Return the (X, Y) coordinate for the center point of the cell that contains the specified text.  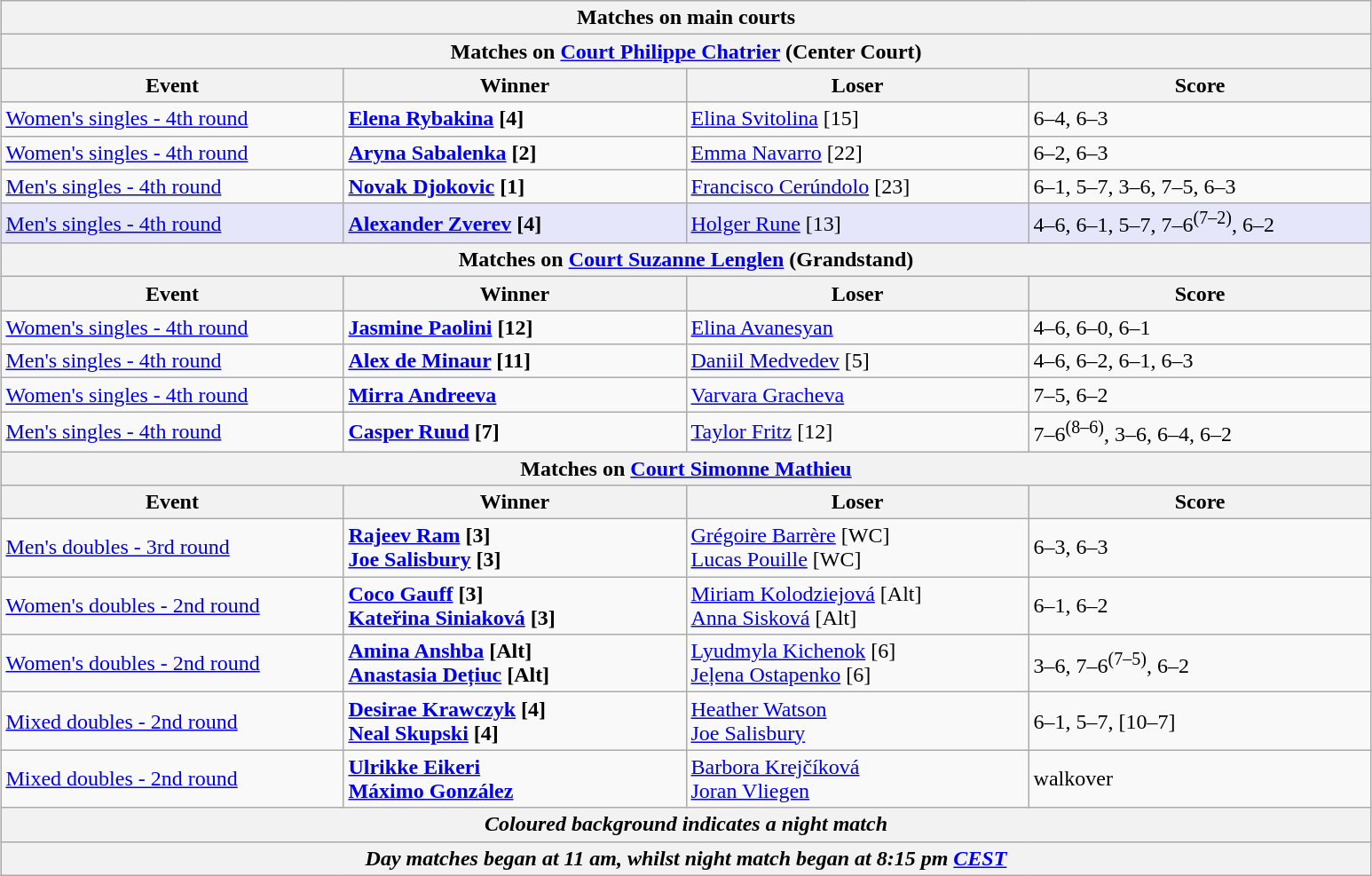
Jasmine Paolini [12] (515, 328)
Elina Svitolina [15] (857, 119)
Aryna Sabalenka [2] (515, 153)
Day matches began at 11 am, whilst night match began at 8:15 pm CEST (686, 858)
Matches on main courts (686, 18)
Barbora Krejčíková Joran Vliegen (857, 779)
Taylor Fritz [12] (857, 431)
Miriam Kolodziejová [Alt] Anna Sisková [Alt] (857, 605)
Elena Rybakina [4] (515, 119)
Amina Anshba [Alt] Anastasia Dețiuc [Alt] (515, 664)
6–4, 6–3 (1200, 119)
Holger Rune [13] (857, 224)
6–2, 6–3 (1200, 153)
Casper Ruud [7] (515, 431)
Matches on Court Suzanne Lenglen (Grandstand) (686, 260)
4–6, 6–1, 5–7, 7–6(7–2), 6–2 (1200, 224)
Emma Navarro [22] (857, 153)
4–6, 6–2, 6–1, 6–3 (1200, 361)
Heather Watson Joe Salisbury (857, 721)
6–3, 6–3 (1200, 548)
Mirra Andreeva (515, 395)
Grégoire Barrère [WC] Lucas Pouille [WC] (857, 548)
Elina Avanesyan (857, 328)
7–5, 6–2 (1200, 395)
Coloured background indicates a night match (686, 825)
Rajeev Ram [3] Joe Salisbury [3] (515, 548)
walkover (1200, 779)
Daniil Medvedev [5] (857, 361)
Alex de Minaur [11] (515, 361)
3–6, 7–6(7–5), 6–2 (1200, 664)
7–6(8–6), 3–6, 6–4, 6–2 (1200, 431)
6–1, 5–7, [10–7] (1200, 721)
Varvara Gracheva (857, 395)
Novak Djokovic [1] (515, 186)
Lyudmyla Kichenok [6] Jeļena Ostapenko [6] (857, 664)
Alexander Zverev [4] (515, 224)
Men's doubles - 3rd round (172, 548)
Matches on Court Simonne Mathieu (686, 469)
Matches on Court Philippe Chatrier (Center Court) (686, 51)
4–6, 6–0, 6–1 (1200, 328)
6–1, 6–2 (1200, 605)
6–1, 5–7, 3–6, 7–5, 6–3 (1200, 186)
Desirae Krawczyk [4] Neal Skupski [4] (515, 721)
Ulrikke Eikeri Máximo González (515, 779)
Coco Gauff [3] Kateřina Siniaková [3] (515, 605)
Francisco Cerúndolo [23] (857, 186)
